Find where the given text appears and provide that cell's center as (X, Y) coordinate. 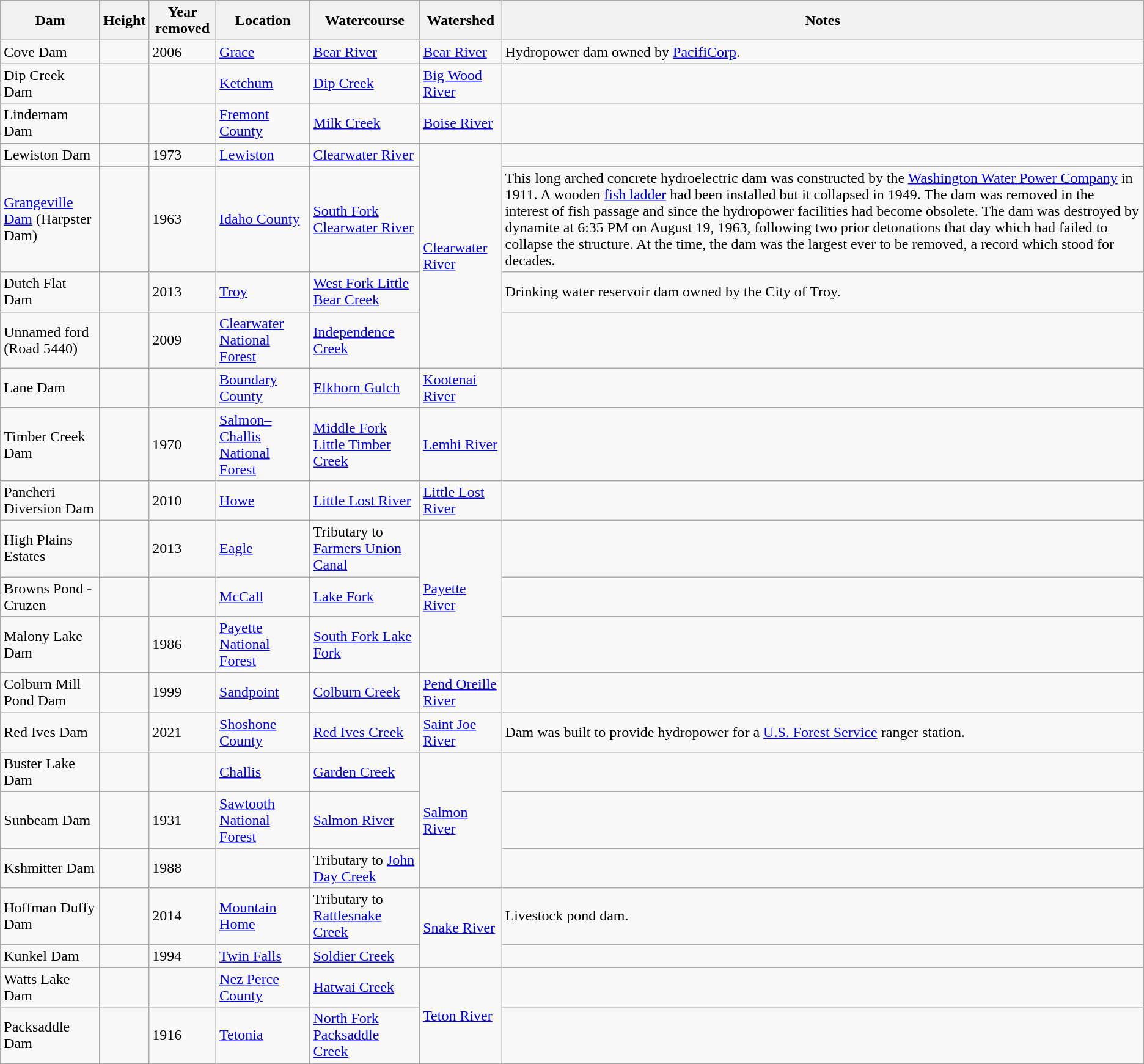
1994 (183, 956)
Kunkel Dam (50, 956)
Howe (263, 500)
Grangeville Dam (Harpster Dam) (50, 219)
Tetonia (263, 1035)
North Fork Packsaddle Creek (365, 1035)
Payette River (461, 596)
Kshmitter Dam (50, 868)
Lewiston (263, 155)
Year removed (183, 21)
1999 (183, 693)
1973 (183, 155)
Notes (823, 21)
1916 (183, 1035)
Challis (263, 772)
Colburn Mill Pond Dam (50, 693)
Fremont County (263, 123)
Height (124, 21)
Grace (263, 52)
Teton River (461, 1016)
2014 (183, 916)
Malony Lake Dam (50, 645)
Location (263, 21)
Lemhi River (461, 444)
Colburn Creek (365, 693)
2006 (183, 52)
Payette National Forest (263, 645)
Timber Creek Dam (50, 444)
High Plains Estates (50, 548)
2021 (183, 732)
Packsaddle Dam (50, 1035)
2010 (183, 500)
Sandpoint (263, 693)
Big Wood River (461, 83)
Livestock pond dam. (823, 916)
Browns Pond - Cruzen (50, 596)
Dip Creek (365, 83)
Sawtooth National Forest (263, 820)
Watercourse (365, 21)
Eagle (263, 548)
Lake Fork (365, 596)
Tributary to Farmers Union Canal (365, 548)
South Fork Clearwater River (365, 219)
Dam was built to provide hydropower for a U.S. Forest Service ranger station. (823, 732)
Clearwater National Forest (263, 340)
Watts Lake Dam (50, 988)
Red Ives Dam (50, 732)
2009 (183, 340)
1931 (183, 820)
Soldier Creek (365, 956)
Boundary County (263, 387)
Nez Perce County (263, 988)
1963 (183, 219)
Pancheri Diversion Dam (50, 500)
Shoshone County (263, 732)
Lewiston Dam (50, 155)
Ketchum (263, 83)
Hoffman Duffy Dam (50, 916)
Hydropower dam owned by PacifiCorp. (823, 52)
West Fork Little Bear Creek (365, 292)
McCall (263, 596)
Dutch Flat Dam (50, 292)
Watershed (461, 21)
Milk Creek (365, 123)
Drinking water reservoir dam owned by the City of Troy. (823, 292)
Tributary to Rattlesnake Creek (365, 916)
Unnamed ford (Road 5440) (50, 340)
Cove Dam (50, 52)
Pend Oreille River (461, 693)
Lindernam Dam (50, 123)
Middle Fork Little Timber Creek (365, 444)
Twin Falls (263, 956)
Mountain Home (263, 916)
1986 (183, 645)
Idaho County (263, 219)
Independence Creek (365, 340)
Buster Lake Dam (50, 772)
Saint Joe River (461, 732)
Lane Dam (50, 387)
Troy (263, 292)
Snake River (461, 928)
Kootenai River (461, 387)
Hatwai Creek (365, 988)
Boise River (461, 123)
Dam (50, 21)
1988 (183, 868)
South Fork Lake Fork (365, 645)
1970 (183, 444)
Sunbeam Dam (50, 820)
Tributary to John Day Creek (365, 868)
Elkhorn Gulch (365, 387)
Garden Creek (365, 772)
Salmon–Challis National Forest (263, 444)
Dip Creek Dam (50, 83)
Red Ives Creek (365, 732)
